Determine the (X, Y) coordinate at the center of the cell enclosing the given text.  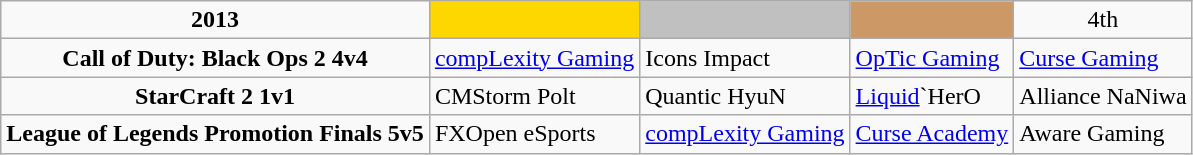
Liquid`HerO (932, 96)
StarCraft 2 1v1 (216, 96)
League of Legends Promotion Finals 5v5 (216, 134)
2013 (216, 20)
Icons Impact (745, 58)
Alliance NaNiwa (1103, 96)
OpTic Gaming (932, 58)
Curse Academy (932, 134)
Curse Gaming (1103, 58)
Call of Duty: Black Ops 2 4v4 (216, 58)
FXOpen eSports (534, 134)
Quantic HyuN (745, 96)
4th (1103, 20)
Aware Gaming (1103, 134)
CMStorm Polt (534, 96)
